Detect which cell encompasses the target text, then output its [x, y] center coordinate. 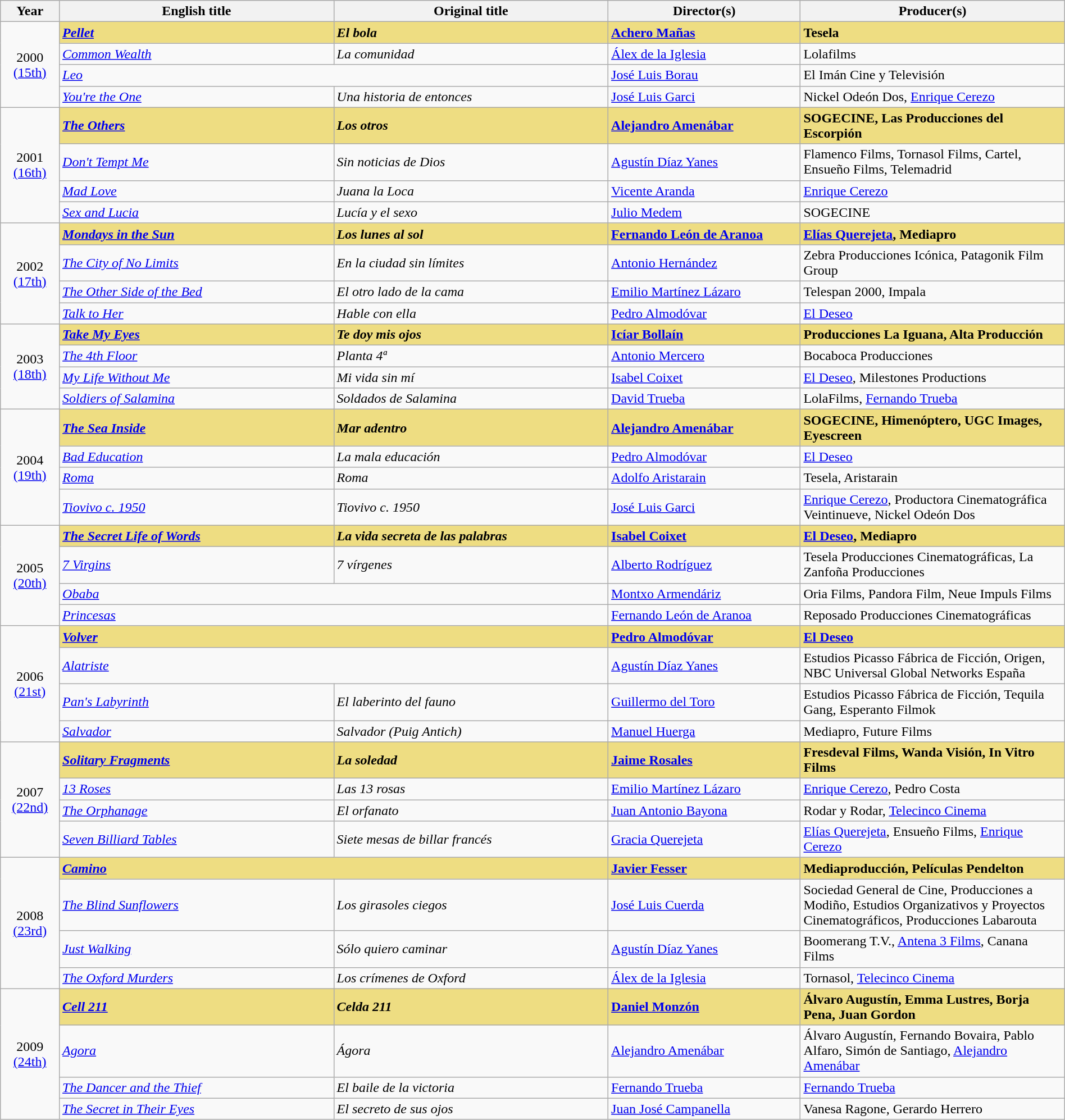
Reposado Producciones Cinematográficas [932, 615]
Alberto Rodríguez [704, 565]
El otro lado de la cama [471, 292]
Achero Mañas [704, 33]
La soledad [471, 761]
Fresdeval Films, Wanda Visión, In Vitro Films [932, 761]
Oria Films, Pandora Film, Neue Impuls Films [932, 594]
Cell 211 [197, 1007]
Vicente Aranda [704, 191]
Bad Education [197, 457]
Álvaro Augustín, Fernando Bovaira, Pablo Alfaro, Simón de Santiago, Alejandro Amenábar [932, 1051]
13 Roses [197, 789]
The Sea Inside [197, 428]
Manuel Huerga [704, 731]
La vida secreta de las palabras [471, 536]
The City of No Limits [197, 263]
Tornasol, Telecinco Cinema [932, 978]
Leo [334, 75]
Obaba [334, 594]
Antonio Hernández [704, 263]
José Luis Cuerda [704, 905]
Siete mesas de billar francés [471, 839]
Solitary Fragments [197, 761]
You're the One [197, 97]
Bocaboca Producciones [932, 356]
El baile de la victoria [471, 1087]
Julio Medem [704, 212]
Telespan 2000, Impala [932, 292]
Antonio Mercero [704, 356]
Talk to Her [197, 313]
El laberinto del fauno [471, 702]
Estudios Picasso Fábrica de Ficción, Origen, NBC Universal Global Networks España [932, 665]
Rodar y Rodar, Telecinco Cinema [932, 811]
Los otros [471, 126]
The Orphanage [197, 811]
7 vírgenes [471, 565]
Planta 4ª [471, 356]
Producer(s) [932, 11]
2005(20th) [30, 575]
Juan Antonio Bayona [704, 811]
Original title [471, 11]
Celda 211 [471, 1007]
Sex and Lucia [197, 212]
El bola [471, 33]
Camino [334, 868]
SOGECINE, Himenóptero, UGC Images, Eyescreen [932, 428]
Hable con ella [471, 313]
Mi vida sin mí [471, 377]
Mondays in the Sun [197, 234]
SOGECINE, Las Producciones del Escorpión [932, 126]
Boomerang T.V., Antena 3 Films, Canana Films [932, 949]
Elías Querejeta, Mediapro [932, 234]
Montxo Armendáriz [704, 594]
LolaFilms, Fernando Trueba [932, 399]
Los girasoles ciegos [471, 905]
El Deseo, Milestones Productions [932, 377]
El orfanato [471, 811]
2007(22nd) [30, 800]
Enrique Cerezo, Pedro Costa [932, 789]
The Others [197, 126]
The Oxford Murders [197, 978]
Vanesa Ragone, Gerardo Herrero [932, 1109]
Mediapro, Future Films [932, 731]
The Dancer and the Thief [197, 1087]
Nickel Odeón Dos, Enrique Cerezo [932, 97]
Agora [197, 1051]
Los crímenes de Oxford [471, 978]
Una historia de entonces [471, 97]
Te doy mis ojos [471, 335]
Princesas [334, 615]
Take My Eyes [197, 335]
Enrique Cerezo [932, 191]
2008(23rd) [30, 923]
Director(s) [704, 11]
Daniel Monzón [704, 1007]
7 Virgins [197, 565]
Sólo quiero caminar [471, 949]
Lolafilms [932, 54]
English title [197, 11]
The 4th Floor [197, 356]
David Trueba [704, 399]
Salvador (Puig Antich) [471, 731]
Juana la Loca [471, 191]
The Blind Sunflowers [197, 905]
Tesela, Aristarain [932, 478]
2003(18th) [30, 367]
José Luis Borau [704, 75]
Guillermo del Toro [704, 702]
Enrique Cerezo, Productora Cinematográfica Veintinueve, Nickel Odeón Dos [932, 507]
Pellet [197, 33]
Pan's Labyrinth [197, 702]
Los lunes al sol [471, 234]
The Secret in Their Eyes [197, 1109]
2004(19th) [30, 467]
La comunidad [471, 54]
2001(16th) [30, 165]
SOGECINE [932, 212]
Estudios Picasso Fábrica de Ficción, Tequila Gang, Esperanto Filmok [932, 702]
Sociedad General de Cine, Producciones a Modiño, Estudios Organizativos y Proyectos Cinematográficos, Producciones Labarouta [932, 905]
The Other Side of the Bed [197, 292]
2002(17th) [30, 273]
Volver [334, 636]
2006(21st) [30, 684]
Tesela [932, 33]
Producciones La Iguana, Alta Producción [932, 335]
Javier Fesser [704, 868]
Mediaproducción, Películas Pendelton [932, 868]
Don't Tempt Me [197, 162]
Common Wealth [197, 54]
Just Walking [197, 949]
Year [30, 11]
Soldiers of Salamina [197, 399]
Mad Love [197, 191]
Mar adentro [471, 428]
Tesela Producciones Cinematográficas, La Zanfoña Producciones [932, 565]
2000(15th) [30, 65]
Icíar Bollaín [704, 335]
The Secret Life of Words [197, 536]
Alatriste [334, 665]
Zebra Producciones Icónica, Patagonik Film Group [932, 263]
Jaime Rosales [704, 761]
Seven Billiard Tables [197, 839]
Soldados de Salamina [471, 399]
Lucía y el sexo [471, 212]
El secreto de sus ojos [471, 1109]
2009(24th) [30, 1054]
Elías Querejeta, Ensueño Films, Enrique Cerezo [932, 839]
Flamenco Films, Tornasol Films, Cartel, Ensueño Films, Telemadrid [932, 162]
El Deseo, Mediapro [932, 536]
Salvador [197, 731]
Sin noticias de Dios [471, 162]
Juan José Campanella [704, 1109]
Ágora [471, 1051]
En la ciudad sin límites [471, 263]
La mala educación [471, 457]
El Imán Cine y Televisión [932, 75]
Adolfo Aristarain [704, 478]
Gracia Querejeta [704, 839]
Las 13 rosas [471, 789]
My Life Without Me [197, 377]
Álvaro Augustín, Emma Lustres, Borja Pena, Juan Gordon [932, 1007]
